Capture the cell that displays the provided text and extract its [x, y] central coordinate. 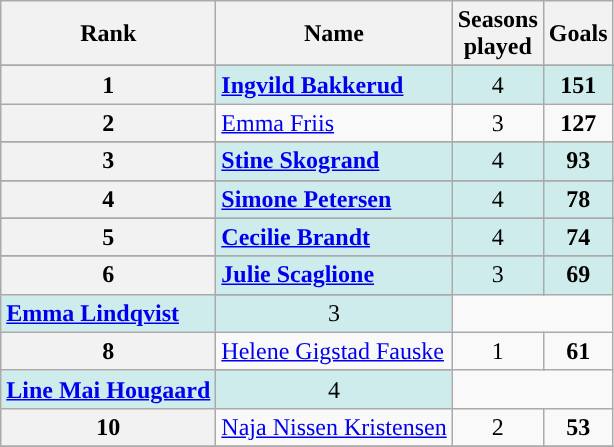
Line Mai Hougaard [108, 389]
74 [578, 237]
Julie Scaglione [334, 275]
5 [108, 237]
Stine Skogrand [334, 161]
Ingvild Bakkerud [334, 85]
127 [578, 123]
Name [334, 34]
Seasonsplayed [498, 34]
93 [578, 161]
Emma Lindqvist [108, 313]
Simone Petersen [334, 199]
69 [578, 275]
78 [578, 199]
61 [578, 351]
8 [108, 351]
10 [108, 427]
Cecilie Brandt [334, 237]
Rank [108, 34]
151 [578, 85]
53 [578, 427]
6 [108, 275]
Naja Nissen Kristensen [334, 427]
Goals [578, 34]
Emma Friis [334, 123]
Helene Gigstad Fauske [334, 351]
